Return the (x, y) coordinate for the center point of the cell that contains the specified text.  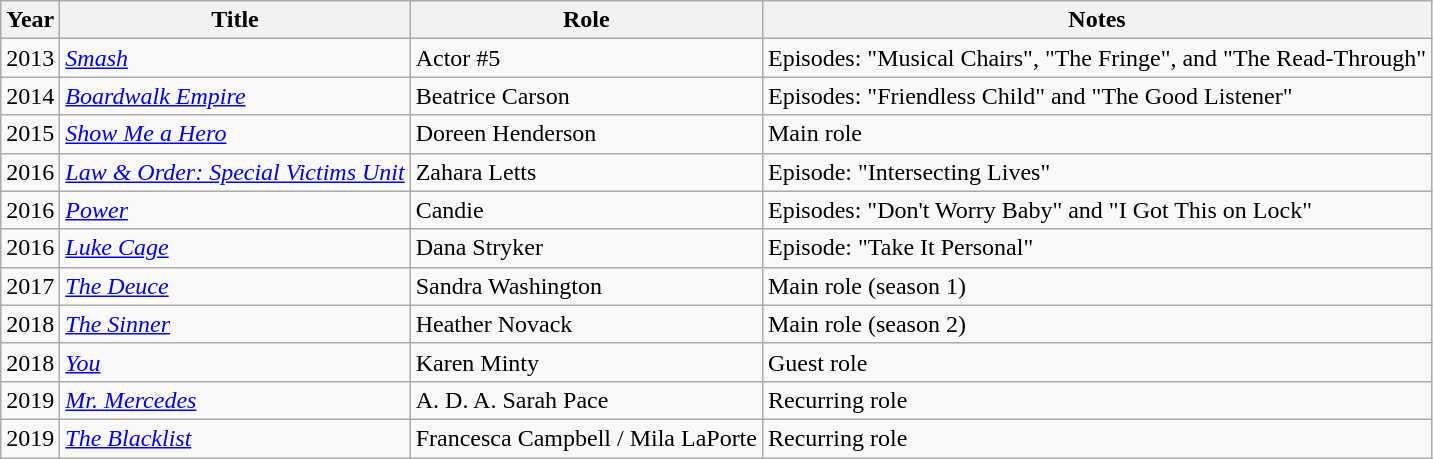
Zahara Letts (586, 172)
Main role (season 1) (1096, 286)
Episode: "Take It Personal" (1096, 248)
The Blacklist (235, 438)
Sandra Washington (586, 286)
Show Me a Hero (235, 134)
The Sinner (235, 324)
Guest role (1096, 362)
Episode: "Intersecting Lives" (1096, 172)
The Deuce (235, 286)
2015 (30, 134)
Doreen Henderson (586, 134)
Dana Stryker (586, 248)
2014 (30, 96)
Role (586, 20)
Episodes: "Musical Chairs", "The Fringe", and "The Read-Through" (1096, 58)
Luke Cage (235, 248)
A. D. A. Sarah Pace (586, 400)
Title (235, 20)
2017 (30, 286)
You (235, 362)
Actor #5 (586, 58)
Smash (235, 58)
Main role (1096, 134)
Episodes: "Don't Worry Baby" and "I Got This on Lock" (1096, 210)
Heather Novack (586, 324)
Power (235, 210)
2013 (30, 58)
Law & Order: Special Victims Unit (235, 172)
Francesca Campbell / Mila LaPorte (586, 438)
Main role (season 2) (1096, 324)
Year (30, 20)
Beatrice Carson (586, 96)
Karen Minty (586, 362)
Candie (586, 210)
Boardwalk Empire (235, 96)
Mr. Mercedes (235, 400)
Episodes: "Friendless Child" and "The Good Listener" (1096, 96)
Notes (1096, 20)
